Detect which cell encompasses the target text, then output its [X, Y] center coordinate. 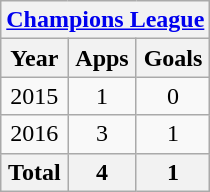
Champions League [106, 20]
Year [34, 58]
Total [34, 172]
2016 [34, 134]
Apps [102, 58]
2015 [34, 96]
4 [102, 172]
3 [102, 134]
Goals [173, 58]
0 [173, 96]
